Determine the [X, Y] coordinate at the center of the cell enclosing the given text.  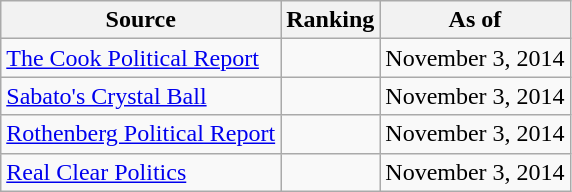
Real Clear Politics [141, 172]
As of [475, 20]
Source [141, 20]
Rothenberg Political Report [141, 134]
Sabato's Crystal Ball [141, 96]
The Cook Political Report [141, 58]
Ranking [330, 20]
